Determine the [x, y] coordinate at the center of the cell enclosing the given text.  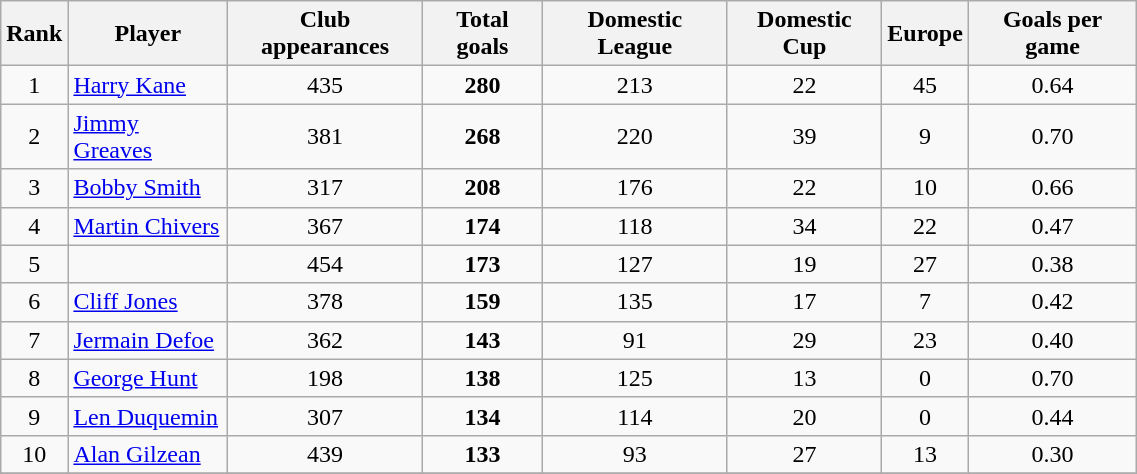
173 [482, 264]
3 [34, 188]
1 [34, 85]
0.64 [1052, 85]
268 [482, 136]
317 [325, 188]
159 [482, 302]
Domestic League [636, 34]
198 [325, 378]
23 [926, 340]
174 [482, 226]
Rank [34, 34]
George Hunt [148, 378]
0.38 [1052, 264]
133 [482, 454]
134 [482, 416]
Harry Kane [148, 85]
367 [325, 226]
307 [325, 416]
Domestic Cup [804, 34]
0.40 [1052, 340]
454 [325, 264]
Europe [926, 34]
0.30 [1052, 454]
208 [482, 188]
19 [804, 264]
8 [34, 378]
118 [636, 226]
0.66 [1052, 188]
143 [482, 340]
Bobby Smith [148, 188]
439 [325, 454]
Player [148, 34]
114 [636, 416]
17 [804, 302]
Goals per game [1052, 34]
Club appearances [325, 34]
0.44 [1052, 416]
220 [636, 136]
Alan Gilzean [148, 454]
176 [636, 188]
93 [636, 454]
Cliff Jones [148, 302]
Jermain Defoe [148, 340]
378 [325, 302]
Jimmy Greaves [148, 136]
435 [325, 85]
2 [34, 136]
0.47 [1052, 226]
Len Duquemin [148, 416]
29 [804, 340]
213 [636, 85]
127 [636, 264]
138 [482, 378]
125 [636, 378]
135 [636, 302]
381 [325, 136]
280 [482, 85]
20 [804, 416]
0.42 [1052, 302]
5 [34, 264]
Total goals [482, 34]
Martin Chivers [148, 226]
39 [804, 136]
91 [636, 340]
6 [34, 302]
362 [325, 340]
45 [926, 85]
34 [804, 226]
4 [34, 226]
